Capture the cell that displays the provided text and extract its (X, Y) central coordinate. 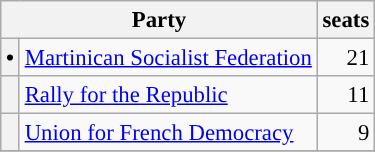
• (10, 58)
Party (159, 20)
11 (346, 95)
seats (346, 20)
21 (346, 58)
9 (346, 133)
Union for French Democracy (168, 133)
Martinican Socialist Federation (168, 58)
Rally for the Republic (168, 95)
